Locate the cell with the specified text and output its [x, y] center coordinate. 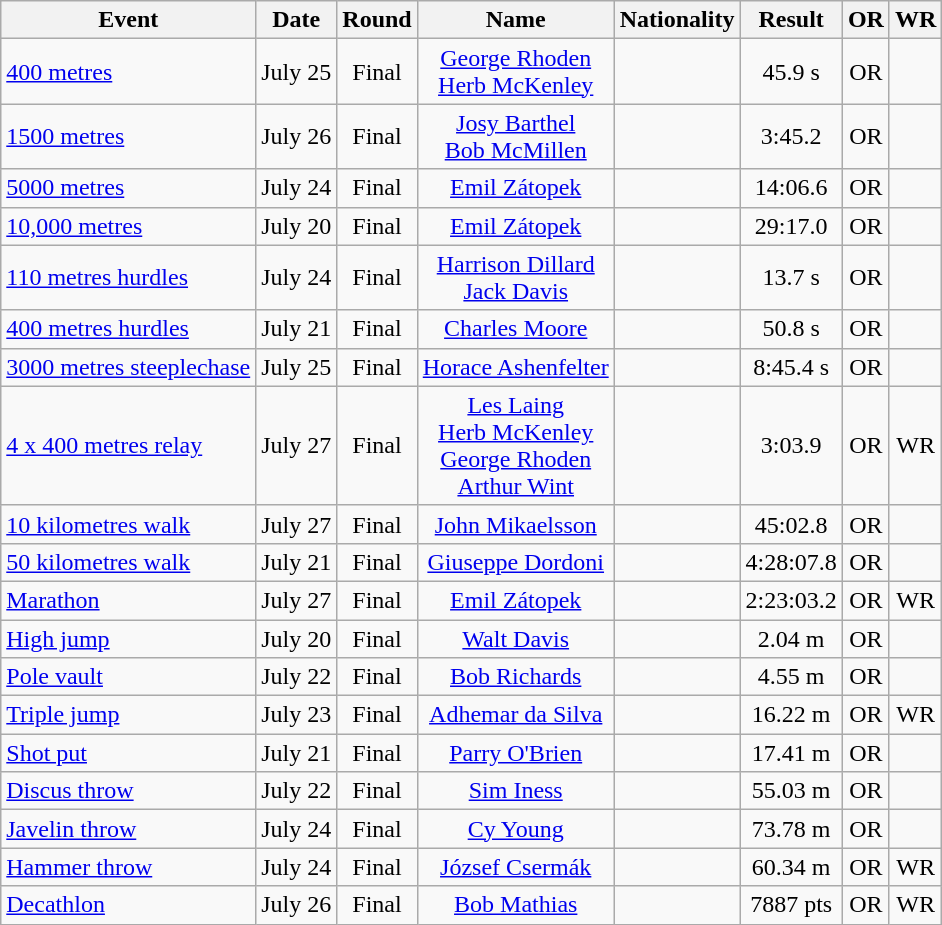
Pole vault [128, 677]
29:17.0 [791, 226]
7887 pts [791, 905]
3:03.9 [791, 446]
Javelin throw [128, 829]
Triple jump [128, 715]
Sim Iness [516, 791]
Result [791, 20]
Adhemar da Silva [516, 715]
13.7 s [791, 278]
17.41 m [791, 753]
Les LaingHerb McKenleyGeorge RhodenArthur Wint [516, 446]
14:06.6 [791, 188]
55.03 m [791, 791]
Name [516, 20]
4:28:07.8 [791, 562]
Harrison DillardJack Davis [516, 278]
Date [296, 20]
3:45.2 [791, 136]
50 kilometres walk [128, 562]
High jump [128, 639]
73.78 m [791, 829]
Walt Davis [516, 639]
Hammer throw [128, 867]
10,000 metres [128, 226]
July 23 [296, 715]
Parry O'Brien [516, 753]
Bob Mathias [516, 905]
45:02.8 [791, 524]
4 x 400 metres relay [128, 446]
Charles Moore [516, 329]
16.22 m [791, 715]
Round [377, 20]
Cy Young [516, 829]
400 metres hurdles [128, 329]
Decathlon [128, 905]
John Mikaelsson [516, 524]
2.04 m [791, 639]
400 metres [128, 72]
George RhodenHerb McKenley [516, 72]
Horace Ashenfelter [516, 367]
2:23:03.2 [791, 600]
Event [128, 20]
110 metres hurdles [128, 278]
45.9 s [791, 72]
Nationality [677, 20]
5000 metres [128, 188]
8:45.4 s [791, 367]
50.8 s [791, 329]
1500 metres [128, 136]
10 kilometres walk [128, 524]
Josy BarthelBob McMillen [516, 136]
Giuseppe Dordoni [516, 562]
Bob Richards [516, 677]
József Csermák [516, 867]
3000 metres steeplechase [128, 367]
60.34 m [791, 867]
Marathon [128, 600]
4.55 m [791, 677]
Discus throw [128, 791]
Shot put [128, 753]
